Extract the [x, y] coordinate from the center of the cell holding the provided text.  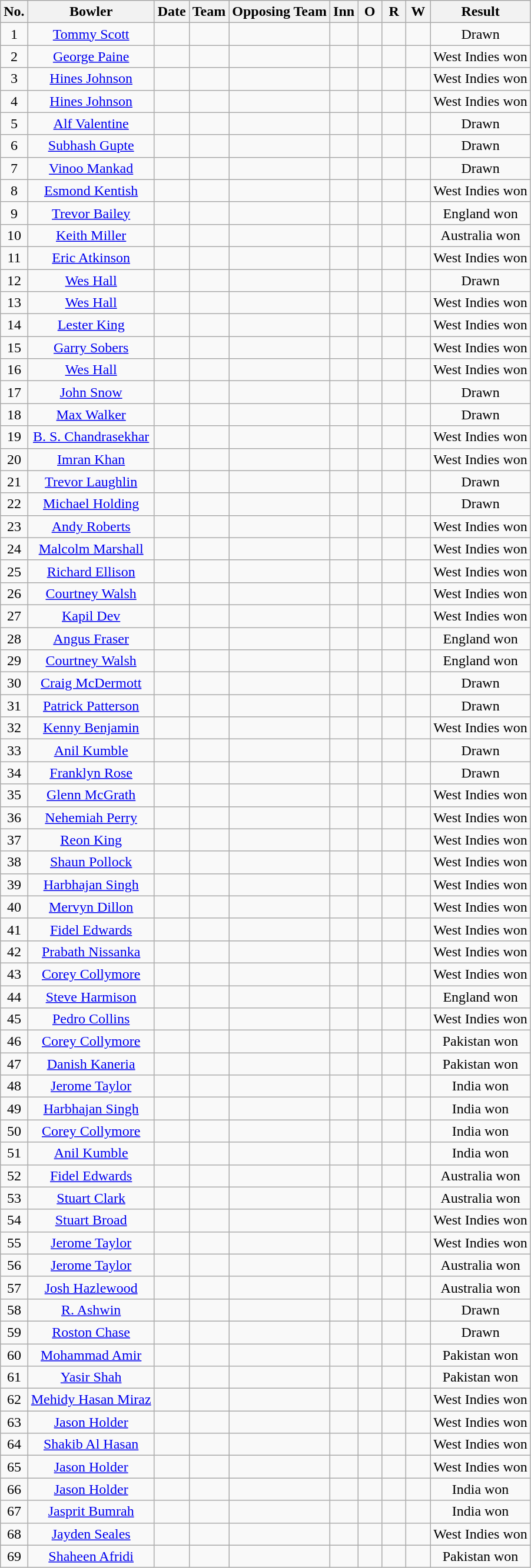
Esmond Kentish [91, 191]
Prabath Nissanka [91, 952]
Danish Kaneria [91, 1064]
R [394, 12]
54 [14, 1220]
O [370, 12]
Mehidy Hasan Miraz [91, 1400]
10 [14, 235]
28 [14, 638]
15 [14, 348]
Garry Sobers [91, 348]
Inn [344, 12]
7 [14, 168]
Jasprit Bumrah [91, 1512]
Date [172, 12]
65 [14, 1467]
23 [14, 526]
Eric Atkinson [91, 258]
Trevor Laughlin [91, 482]
R. Ashwin [91, 1310]
50 [14, 1131]
B. S. Chandrasekhar [91, 437]
20 [14, 459]
35 [14, 795]
Trevor Bailey [91, 213]
Kapil Dev [91, 616]
Mervyn Dillon [91, 907]
34 [14, 773]
41 [14, 929]
48 [14, 1086]
Malcolm Marshall [91, 549]
Nehemiah Perry [91, 818]
16 [14, 370]
33 [14, 750]
44 [14, 997]
21 [14, 482]
32 [14, 728]
Shakib Al Hasan [91, 1444]
52 [14, 1176]
12 [14, 281]
3 [14, 79]
2 [14, 56]
58 [14, 1310]
37 [14, 840]
W [418, 12]
30 [14, 683]
Reon King [91, 840]
Kenny Benjamin [91, 728]
43 [14, 974]
63 [14, 1422]
25 [14, 571]
Tommy Scott [91, 34]
No. [14, 12]
62 [14, 1400]
Richard Ellison [91, 571]
Team [209, 12]
Keith Miller [91, 235]
8 [14, 191]
51 [14, 1153]
Bowler [91, 12]
Shaheen Afridi [91, 1556]
68 [14, 1534]
Franklyn Rose [91, 773]
Craig McDermott [91, 683]
40 [14, 907]
Shaun Pollock [91, 862]
1 [14, 34]
Pedro Collins [91, 1019]
61 [14, 1377]
Lester King [91, 325]
Josh Hazlewood [91, 1287]
59 [14, 1332]
Roston Chase [91, 1332]
26 [14, 593]
67 [14, 1512]
31 [14, 706]
69 [14, 1556]
64 [14, 1444]
45 [14, 1019]
Subhash Gupte [91, 146]
Stuart Broad [91, 1220]
27 [14, 616]
Angus Fraser [91, 638]
Glenn McGrath [91, 795]
Imran Khan [91, 459]
Yasir Shah [91, 1377]
55 [14, 1243]
Alf Valentine [91, 124]
53 [14, 1198]
Patrick Patterson [91, 706]
22 [14, 504]
19 [14, 437]
Andy Roberts [91, 526]
5 [14, 124]
39 [14, 885]
42 [14, 952]
13 [14, 303]
46 [14, 1042]
60 [14, 1355]
49 [14, 1109]
24 [14, 549]
9 [14, 213]
38 [14, 862]
Max Walker [91, 415]
6 [14, 146]
66 [14, 1489]
Mohammad Amir [91, 1355]
14 [14, 325]
18 [14, 415]
Vinoo Mankad [91, 168]
John Snow [91, 392]
17 [14, 392]
57 [14, 1287]
George Paine [91, 56]
Opposing Team [280, 12]
4 [14, 101]
11 [14, 258]
Steve Harmison [91, 997]
Stuart Clark [91, 1198]
47 [14, 1064]
56 [14, 1265]
29 [14, 661]
Result [480, 12]
36 [14, 818]
Jayden Seales [91, 1534]
Michael Holding [91, 504]
